Find where the given text appears and provide that cell's center as [X, Y] coordinate. 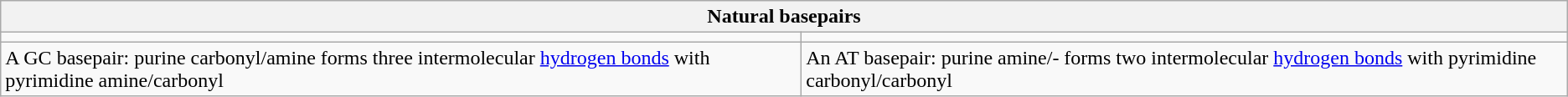
A GC basepair: purine carbonyl/amine forms three intermolecular hydrogen bonds with pyrimidine amine/carbonyl [401, 69]
Natural basepairs [784, 17]
An AT basepair: purine amine/- forms two intermolecular hydrogen bonds with pyrimidine carbonyl/carbonyl [1184, 69]
